For the text-containing cell, return its midpoint in [X, Y] coordinate format. 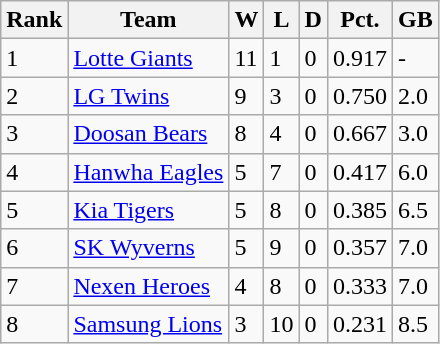
0.385 [360, 210]
0.357 [360, 248]
2 [34, 96]
Rank [34, 20]
D [313, 20]
Lotte Giants [148, 58]
10 [282, 324]
Kia Tigers [148, 210]
GB [415, 20]
0.750 [360, 96]
LG Twins [148, 96]
3.0 [415, 134]
0.333 [360, 286]
0.231 [360, 324]
6.5 [415, 210]
W [246, 20]
Pct. [360, 20]
SK Wyverns [148, 248]
Team [148, 20]
Hanwha Eagles [148, 172]
0.417 [360, 172]
Doosan Bears [148, 134]
11 [246, 58]
6.0 [415, 172]
0.667 [360, 134]
2.0 [415, 96]
0.917 [360, 58]
- [415, 58]
L [282, 20]
Nexen Heroes [148, 286]
Samsung Lions [148, 324]
6 [34, 248]
8.5 [415, 324]
